Scan for the cell matching the given text and deliver its (X, Y) coordinate at center. 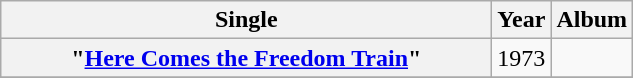
"Here Comes the Freedom Train" (246, 58)
Single (246, 20)
1973 (522, 58)
Album (592, 20)
Year (522, 20)
